Determine the (x, y) coordinate at the center of the cell enclosing the given text.  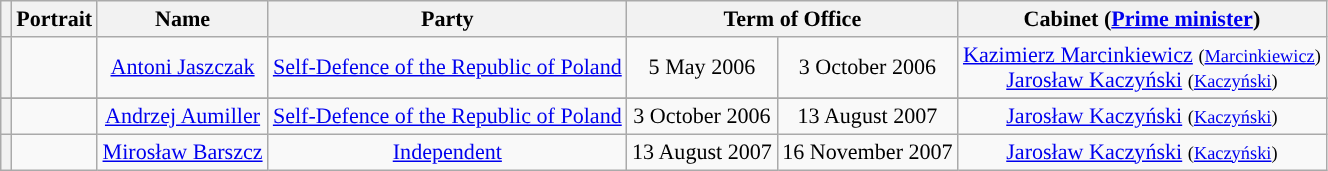
Andrzej Aumiller (182, 116)
Portrait (54, 18)
Antoni Jaszczak (182, 66)
5 May 2006 (702, 66)
Name (182, 18)
Kazimierz Marcinkiewicz (Marcinkiewicz)Jarosław Kaczyński (Kaczyński) (1142, 66)
Party (448, 18)
Cabinet (Prime minister) (1142, 18)
Independent (448, 151)
Mirosław Barszcz (182, 151)
Term of Office (792, 18)
16 November 2007 (868, 151)
